From the cell containing the given text, extract its center point as (X, Y) coordinate. 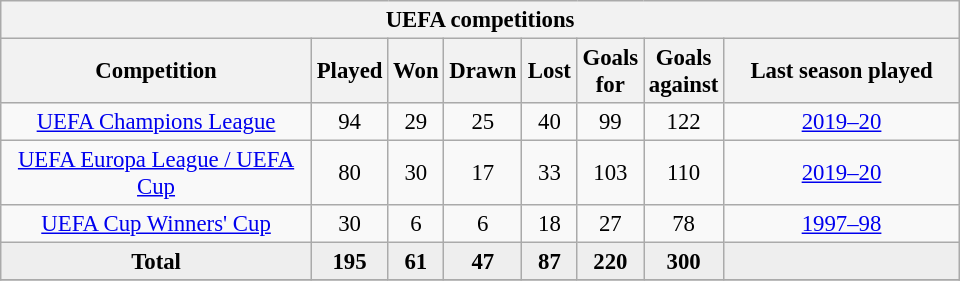
Goals for (610, 72)
99 (610, 122)
1997–98 (842, 224)
Goals against (684, 72)
UEFA Champions League (156, 122)
17 (483, 174)
Last season played (842, 72)
78 (684, 224)
87 (550, 262)
UEFA Cup Winners' Cup (156, 224)
Won (416, 72)
110 (684, 174)
220 (610, 262)
122 (684, 122)
94 (349, 122)
29 (416, 122)
300 (684, 262)
Lost (550, 72)
18 (550, 224)
Competition (156, 72)
33 (550, 174)
Drawn (483, 72)
Total (156, 262)
195 (349, 262)
Played (349, 72)
61 (416, 262)
25 (483, 122)
UEFA competitions (480, 20)
27 (610, 224)
103 (610, 174)
80 (349, 174)
40 (550, 122)
UEFA Europa League / UEFA Cup (156, 174)
47 (483, 262)
